Search for the cell housing the specified text and yield its (x, y) center coordinate. 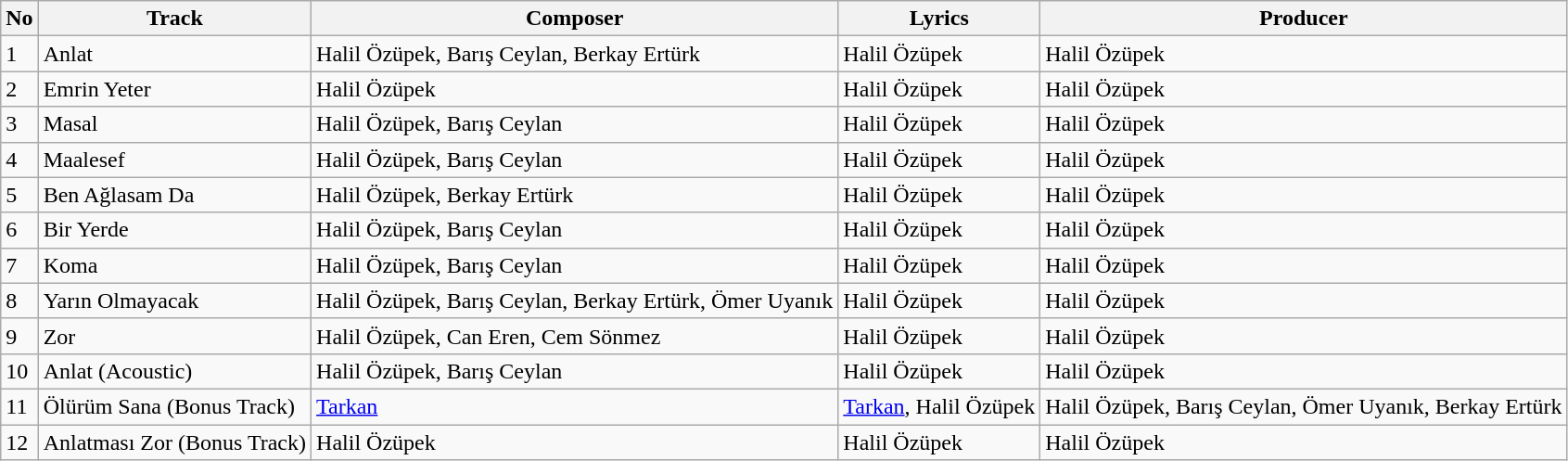
No (19, 19)
Halil Özüpek, Barış Ceylan, Ömer Uyanık, Berkay Ertürk (1304, 406)
3 (19, 124)
Ölürüm Sana (Bonus Track) (174, 406)
6 (19, 230)
Producer (1304, 19)
9 (19, 336)
7 (19, 265)
Yarın Olmayacak (174, 301)
5 (19, 195)
1 (19, 54)
Anlat (174, 54)
Koma (174, 265)
Halil Özüpek, Barış Ceylan, Berkay Ertürk, Ömer Uyanık (575, 301)
Emrin Yeter (174, 89)
Halil Özüpek, Berkay Ertürk (575, 195)
12 (19, 442)
Ben Ağlasam Da (174, 195)
Zor (174, 336)
10 (19, 371)
8 (19, 301)
2 (19, 89)
Tarkan (575, 406)
Halil Özüpek, Barış Ceylan, Berkay Ertürk (575, 54)
Tarkan, Halil Özüpek (939, 406)
Anlat (Acoustic) (174, 371)
Masal (174, 124)
4 (19, 160)
Lyrics (939, 19)
Halil Özüpek, Can Eren, Cem Sönmez (575, 336)
Composer (575, 19)
Bir Yerde (174, 230)
Maalesef (174, 160)
Track (174, 19)
Anlatması Zor (Bonus Track) (174, 442)
11 (19, 406)
